From the cell containing the given text, extract its center point as [x, y] coordinate. 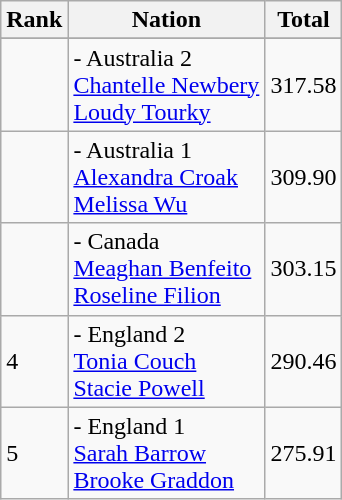
317.58 [304, 85]
- England 1Sarah BarrowBrooke Graddon [166, 453]
303.15 [304, 269]
309.90 [304, 177]
Rank [34, 20]
4 [34, 361]
290.46 [304, 361]
275.91 [304, 453]
- CanadaMeaghan BenfeitoRoseline Filion [166, 269]
Nation [166, 20]
Total [304, 20]
- Australia 2Chantelle NewberyLoudy Tourky [166, 85]
5 [34, 453]
- Australia 1Alexandra CroakMelissa Wu [166, 177]
- England 2Tonia CouchStacie Powell [166, 361]
